Identify which cell holds the provided text, then report its [x, y] central coordinate. 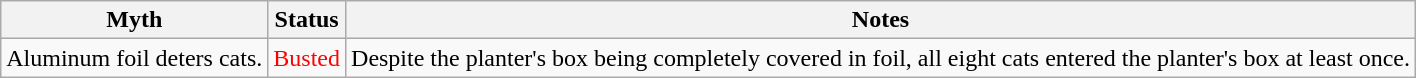
Myth [134, 20]
Status [307, 20]
Despite the planter's box being completely covered in foil, all eight cats entered the planter's box at least once. [881, 58]
Aluminum foil deters cats. [134, 58]
Busted [307, 58]
Notes [881, 20]
